Scan for the cell matching the given text and deliver its [x, y] coordinate at center. 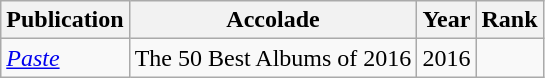
The 50 Best Albums of 2016 [273, 58]
2016 [446, 58]
Paste [65, 58]
Accolade [273, 20]
Rank [510, 20]
Publication [65, 20]
Year [446, 20]
